Provide the [x, y] coordinate of the cell's center where the given text is located.  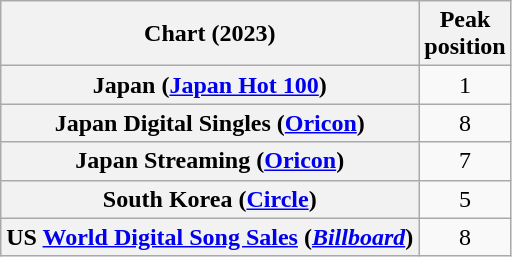
1 [465, 85]
5 [465, 199]
Peakposition [465, 34]
Japan Digital Singles (Oricon) [210, 123]
South Korea (Circle) [210, 199]
Japan (Japan Hot 100) [210, 85]
US World Digital Song Sales (Billboard) [210, 237]
Japan Streaming (Oricon) [210, 161]
7 [465, 161]
Chart (2023) [210, 34]
